Capture the cell that displays the provided text and extract its (x, y) central coordinate. 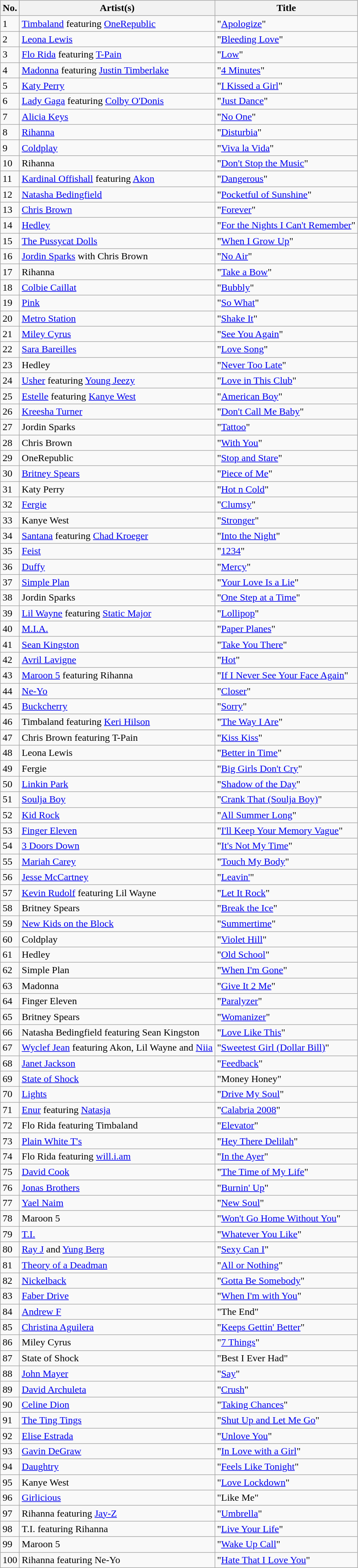
42 (10, 660)
John Mayer (117, 1374)
43 (10, 675)
91 (10, 1420)
74 (10, 1156)
Ray J and Yung Berg (117, 1250)
12 (10, 194)
"When I'm with You" (286, 1296)
"Sweetest Girl (Dollar Bill)" (286, 1048)
"Leavin'" (286, 877)
"Crush" (286, 1389)
6 (10, 101)
79 (10, 1234)
71 (10, 1110)
Title (286, 8)
"When I'm Gone" (286, 970)
3 Doors Down (117, 846)
"Love Like This" (286, 1032)
"Mercy" (286, 567)
Pink (117, 303)
Ne-Yo (117, 691)
Celine Dion (117, 1405)
41 (10, 644)
Christina Aguilera (117, 1327)
"Hey There Delilah" (286, 1141)
Jonas Brothers (117, 1188)
"Feedback" (286, 1063)
14 (10, 225)
"Won't Go Home Without You" (286, 1219)
"Bleeding Love" (286, 39)
50 (10, 784)
"New Soul" (286, 1203)
67 (10, 1048)
93 (10, 1451)
20 (10, 318)
"Closer" (286, 691)
"Keeps Gettin' Better" (286, 1327)
"Take You There" (286, 644)
"Paralyzer" (286, 1001)
"Hot" (286, 660)
98 (10, 1529)
Alicia Keys (117, 117)
"Shake It" (286, 318)
96 (10, 1498)
"Disturbia" (286, 132)
T.I. featuring Rihanna (117, 1529)
"Stop and Stare" (286, 458)
49 (10, 769)
40 (10, 629)
Jesse McCartney (117, 877)
"With You" (286, 442)
Wyclef Jean featuring Akon, Lil Wayne and Niia (117, 1048)
70 (10, 1094)
"Apologize" (286, 24)
"Break the Ice" (286, 908)
"Big Girls Don't Cry" (286, 769)
72 (10, 1125)
New Kids on the Block (117, 923)
65 (10, 1017)
Lil Wayne featuring Static Major (117, 613)
24 (10, 380)
T.I. (117, 1234)
"Hot n Cold" (286, 489)
Andrew F (117, 1312)
"Into the Night" (286, 536)
28 (10, 442)
73 (10, 1141)
"In the Ayer" (286, 1156)
No. (10, 8)
Timbaland featuring OneRepublic (117, 24)
Avril Lavigne (117, 660)
66 (10, 1032)
"Love Lockdown" (286, 1482)
"Lollipop" (286, 613)
"Old School" (286, 955)
33 (10, 520)
Madonna (117, 986)
Buckcherry (117, 707)
Kevin Rudolf featuring Lil Wayne (117, 892)
"All Summer Long" (286, 815)
"No One" (286, 117)
"Money Honey" (286, 1079)
"Shadow of the Day" (286, 784)
"Kiss Kiss" (286, 738)
100 (10, 1560)
23 (10, 365)
25 (10, 396)
"Taking Chances" (286, 1405)
Nickelback (117, 1281)
8 (10, 132)
"Violet Hill" (286, 939)
"Dangerous" (286, 179)
4 (10, 70)
51 (10, 799)
Timbaland featuring Keri Hilson (117, 722)
"Pocketful of Sunshine" (286, 194)
"Better in Time" (286, 753)
Flo Rida featuring will.i.am (117, 1156)
"Calabria 2008" (286, 1110)
"See You Again" (286, 334)
"Low" (286, 55)
"The Way I Are" (286, 722)
58 (10, 908)
81 (10, 1265)
"Tattoo" (286, 427)
Plain White T's (117, 1141)
David Archuleta (117, 1389)
"Clumsy" (286, 505)
Sean Kingston (117, 644)
"Live Your Life" (286, 1529)
"One Step at a Time" (286, 598)
Metro Station (117, 318)
"No Air" (286, 256)
Lights (117, 1094)
Lady Gaga featuring Colby O'Donis (117, 101)
Theory of a Deadman (117, 1265)
"Summertime" (286, 923)
"Bubbly" (286, 287)
19 (10, 303)
Kid Rock (117, 815)
"In Love with a Girl" (286, 1451)
13 (10, 210)
Linkin Park (117, 784)
Flo Rida featuring T-Pain (117, 55)
Yael Naim (117, 1203)
29 (10, 458)
"1234" (286, 551)
95 (10, 1482)
Artist(s) (117, 8)
Colbie Caillat (117, 287)
OneRepublic (117, 458)
"Sexy Can I" (286, 1250)
M.I.A. (117, 629)
85 (10, 1327)
97 (10, 1513)
"Don't Stop the Music" (286, 163)
89 (10, 1389)
"Like Me" (286, 1498)
"So What" (286, 303)
69 (10, 1079)
48 (10, 753)
32 (10, 505)
78 (10, 1219)
31 (10, 489)
"Whatever You Like" (286, 1234)
"Hate That I Love You" (286, 1560)
"Drive My Soul" (286, 1094)
18 (10, 287)
Kreesha Turner (117, 411)
"It's Not My Time" (286, 846)
45 (10, 707)
5 (10, 86)
"Your Love Is a Lie" (286, 582)
60 (10, 939)
80 (10, 1250)
26 (10, 411)
22 (10, 349)
Daughtry (117, 1467)
46 (10, 722)
"Unlove You" (286, 1435)
"Umbrella" (286, 1513)
"Say" (286, 1374)
Soulja Boy (117, 799)
Santana featuring Chad Kroeger (117, 536)
38 (10, 598)
11 (10, 179)
21 (10, 334)
"The Time of My Life" (286, 1172)
"For the Nights I Can't Remember" (286, 225)
"Take a Bow" (286, 272)
62 (10, 970)
3 (10, 55)
"Gotta Be Somebody" (286, 1281)
77 (10, 1203)
88 (10, 1374)
39 (10, 613)
Feist (117, 551)
"I Kissed a Girl" (286, 86)
"Let It Rock" (286, 892)
The Pussycat Dolls (117, 241)
Enur featuring Natasja (117, 1110)
Usher featuring Young Jeezy (117, 380)
52 (10, 815)
94 (10, 1467)
Maroon 5 featuring Rihanna (117, 675)
Estelle featuring Kanye West (117, 396)
59 (10, 923)
61 (10, 955)
"Crank That (Soulja Boy)" (286, 799)
"Viva la Vida" (286, 148)
"All or Nothing" (286, 1265)
2 (10, 39)
75 (10, 1172)
"American Boy" (286, 396)
"Don't Call Me Baby" (286, 411)
9 (10, 148)
Kardinal Offishall featuring Akon (117, 179)
35 (10, 551)
"When I Grow Up" (286, 241)
56 (10, 877)
90 (10, 1405)
Janet Jackson (117, 1063)
Sara Bareilles (117, 349)
34 (10, 536)
Flo Rida featuring Timbaland (117, 1125)
84 (10, 1312)
"Feels Like Tonight" (286, 1467)
Rihanna featuring Ne-Yo (117, 1560)
27 (10, 427)
"The End" (286, 1312)
36 (10, 567)
"I'll Keep Your Memory Vague" (286, 830)
"Burnin' Up" (286, 1188)
64 (10, 1001)
16 (10, 256)
37 (10, 582)
The Ting Tings (117, 1420)
86 (10, 1343)
82 (10, 1281)
"Love Song" (286, 349)
Faber Drive (117, 1296)
"4 Minutes" (286, 70)
"Forever" (286, 210)
"Just Dance" (286, 101)
Jordin Sparks with Chris Brown (117, 256)
"Paper Planes" (286, 629)
15 (10, 241)
"Never Too Late" (286, 365)
55 (10, 861)
17 (10, 272)
76 (10, 1188)
Rihanna featuring Jay-Z (117, 1513)
"Best I Ever Had" (286, 1358)
Natasha Bedingfield featuring Sean Kingston (117, 1032)
99 (10, 1544)
92 (10, 1435)
47 (10, 738)
54 (10, 846)
"Piece of Me" (286, 474)
"Womanizer" (286, 1017)
10 (10, 163)
57 (10, 892)
30 (10, 474)
Elise Estrada (117, 1435)
Natasha Bedingfield (117, 194)
"Elevator" (286, 1125)
63 (10, 986)
Mariah Carey (117, 861)
"Sorry" (286, 707)
"Love in This Club" (286, 380)
87 (10, 1358)
44 (10, 691)
Madonna featuring Justin Timberlake (117, 70)
"If I Never See Your Face Again" (286, 675)
53 (10, 830)
Chris Brown featuring T-Pain (117, 738)
Girlicious (117, 1498)
83 (10, 1296)
Duffy (117, 567)
David Cook (117, 1172)
"Give It 2 Me" (286, 986)
"Wake Up Call" (286, 1544)
"Touch My Body" (286, 861)
"Stronger" (286, 520)
Gavin DeGraw (117, 1451)
68 (10, 1063)
"Shut Up and Let Me Go" (286, 1420)
"7 Things" (286, 1343)
1 (10, 24)
7 (10, 117)
